From the cell containing the given text, extract its center point as (x, y) coordinate. 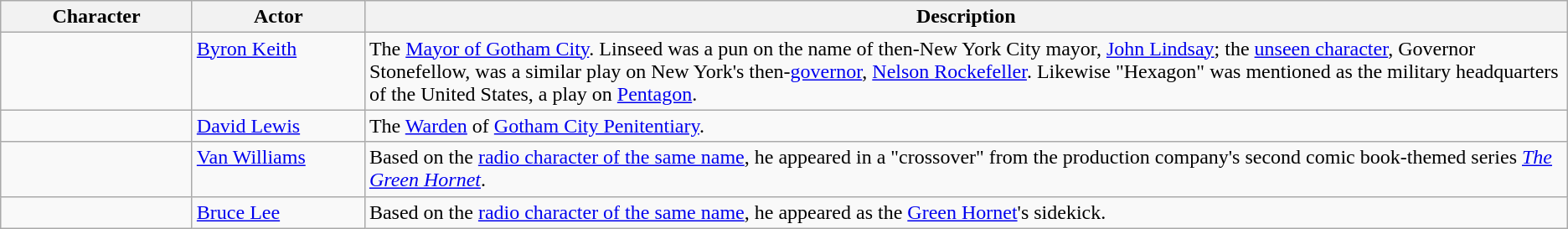
Character (97, 17)
Based on the radio character of the same name, he appeared as the Green Hornet's sidekick. (966, 212)
David Lewis (278, 126)
Van Williams (278, 169)
Bruce Lee (278, 212)
The Warden of Gotham City Penitentiary. (966, 126)
Byron Keith (278, 71)
Actor (278, 17)
Description (966, 17)
